Identify which cell holds the provided text, then report its (X, Y) central coordinate. 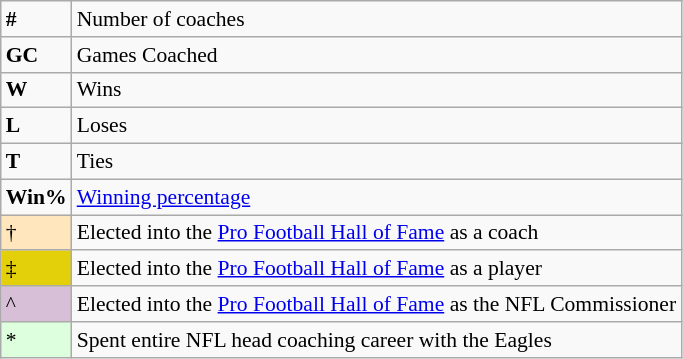
L (36, 126)
# (36, 19)
T (36, 162)
* (36, 340)
^ (36, 304)
Win% (36, 197)
GC (36, 55)
Winning percentage (376, 197)
Games Coached (376, 55)
Elected into the Pro Football Hall of Fame as a player (376, 269)
Spent entire NFL head coaching career with the Eagles (376, 340)
Elected into the Pro Football Hall of Fame as a coach (376, 233)
‡ (36, 269)
W (36, 90)
Number of coaches (376, 19)
Loses (376, 126)
Elected into the Pro Football Hall of Fame as the NFL Commissioner (376, 304)
Ties (376, 162)
† (36, 233)
Wins (376, 90)
